Scan for the cell matching the given text and deliver its (x, y) coordinate at center. 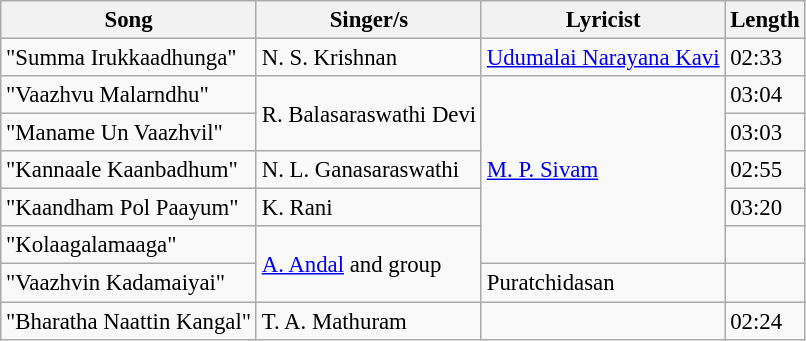
"Bharatha Naattin Kangal" (129, 321)
"Kannaale Kaanbadhum" (129, 170)
Puratchidasan (602, 283)
"Vaazhvin Kadamaiyai" (129, 283)
"Maname Un Vaazhvil" (129, 133)
R. Balasaraswathi Devi (368, 114)
Length (765, 20)
Singer/s (368, 20)
Song (129, 20)
02:24 (765, 321)
02:33 (765, 58)
03:04 (765, 95)
M. P. Sivam (602, 170)
03:03 (765, 133)
"Kolaagalamaaga" (129, 245)
N. L. Ganasaraswathi (368, 170)
"Kaandham Pol Paayum" (129, 208)
"Summa Irukkaadhunga" (129, 58)
"Vaazhvu Malarndhu" (129, 95)
N. S. Krishnan (368, 58)
T. A. Mathuram (368, 321)
02:55 (765, 170)
03:20 (765, 208)
A. Andal and group (368, 264)
K. Rani (368, 208)
Udumalai Narayana Kavi (602, 58)
Lyricist (602, 20)
